Locate the cell with the specified text and output its [x, y] center coordinate. 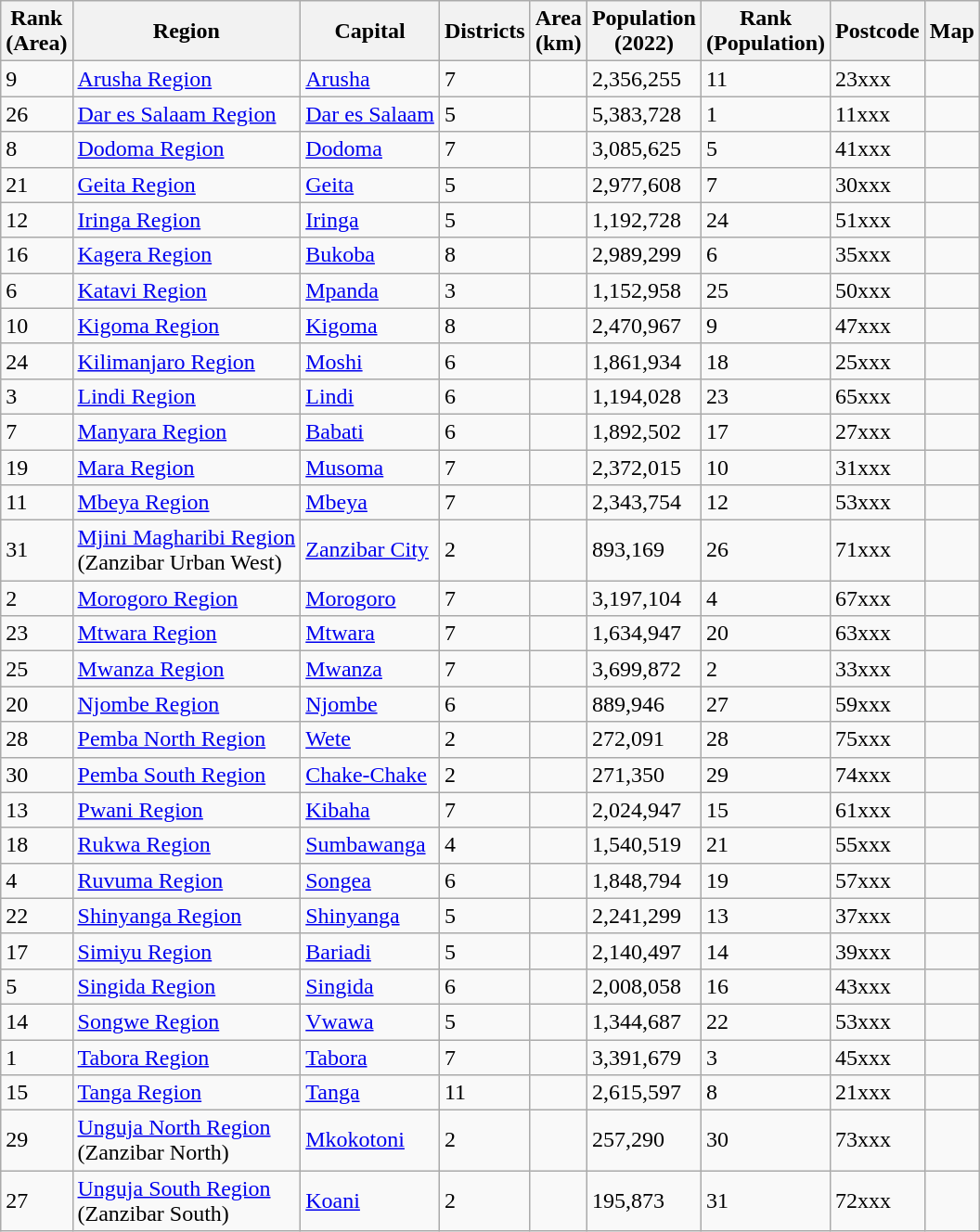
Manyara Region [187, 431]
Map [952, 32]
Mara Region [187, 467]
11xxx [878, 114]
1,634,947 [644, 634]
1,192,728 [644, 220]
257,290 [644, 1141]
Dodoma Region [187, 149]
55xxx [878, 845]
1,848,794 [644, 880]
Rank(Population) [765, 32]
Rukwa Region [187, 845]
1,861,934 [644, 361]
Pwani Region [187, 810]
Kilimanjaro Region [187, 361]
3,391,679 [644, 1057]
63xxx [878, 634]
Tanga Region [187, 1093]
Iringa [370, 220]
Singida [370, 986]
Capital [370, 32]
2,977,608 [644, 185]
2,241,299 [644, 916]
33xxx [878, 669]
2,024,947 [644, 810]
Kagera Region [187, 255]
Mbeya Region [187, 503]
Kigoma Region [187, 326]
Lindi Region [187, 396]
Babati [370, 431]
1,540,519 [644, 845]
37xxx [878, 916]
Pemba North Region [187, 739]
39xxx [878, 951]
Njombe [370, 704]
21xxx [878, 1093]
Geita Region [187, 185]
Dar es Salaam [370, 114]
71xxx [878, 551]
73xxx [878, 1141]
31xxx [878, 467]
Njombe Region [187, 704]
Population(2022) [644, 32]
Dodoma [370, 149]
Mwanza Region [187, 669]
45xxx [878, 1057]
Kigoma [370, 326]
Arusha Region [187, 79]
47xxx [878, 326]
2,372,015 [644, 467]
Vwawa [370, 1021]
41xxx [878, 149]
27xxx [878, 431]
Iringa Region [187, 220]
Tabora Region [187, 1057]
893,169 [644, 551]
Unguja South Region(Zanzibar South) [187, 1200]
Pemba South Region [187, 775]
50xxx [878, 290]
889,946 [644, 704]
57xxx [878, 880]
Districts [484, 32]
Mbeya [370, 503]
Ruvuma Region [187, 880]
1,892,502 [644, 431]
5,383,728 [644, 114]
Mtwara Region [187, 634]
Sumbawanga [370, 845]
Unguja North Region(Zanzibar North) [187, 1141]
Zanzibar City [370, 551]
43xxx [878, 986]
1,344,687 [644, 1021]
2,356,255 [644, 79]
Region [187, 32]
2,008,058 [644, 986]
Kibaha [370, 810]
1,194,028 [644, 396]
61xxx [878, 810]
Chake-Chake [370, 775]
Postcode [878, 32]
Singida Region [187, 986]
Tanga [370, 1093]
2,470,967 [644, 326]
Morogoro [370, 598]
3,085,625 [644, 149]
Mpanda [370, 290]
30xxx [878, 185]
Dar es Salaam Region [187, 114]
271,350 [644, 775]
35xxx [878, 255]
Mkokotoni [370, 1141]
Geita [370, 185]
Koani [370, 1200]
Rank(Area) [37, 32]
2,343,754 [644, 503]
67xxx [878, 598]
Shinyanga [370, 916]
Area(km) [559, 32]
Lindi [370, 396]
Simiyu Region [187, 951]
Bariadi [370, 951]
Songwe Region [187, 1021]
3,699,872 [644, 669]
25xxx [878, 361]
Katavi Region [187, 290]
Shinyanga Region [187, 916]
Moshi [370, 361]
Bukoba [370, 255]
Mjini Magharibi Region(Zanzibar Urban West) [187, 551]
74xxx [878, 775]
Wete [370, 739]
1,152,958 [644, 290]
75xxx [878, 739]
Tabora [370, 1057]
Morogoro Region [187, 598]
Mwanza [370, 669]
195,873 [644, 1200]
Songea [370, 880]
65xxx [878, 396]
72xxx [878, 1200]
2,989,299 [644, 255]
272,091 [644, 739]
2,615,597 [644, 1093]
Musoma [370, 467]
23xxx [878, 79]
Mtwara [370, 634]
3,197,104 [644, 598]
2,140,497 [644, 951]
51xxx [878, 220]
Arusha [370, 79]
59xxx [878, 704]
